Extract the (X, Y) coordinate from the center of the cell holding the provided text.  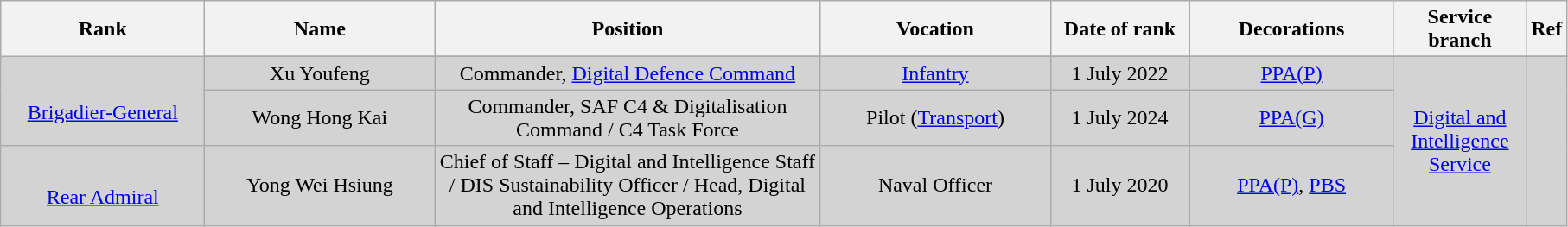
Infantry (935, 73)
Service branch (1460, 29)
Decorations (1291, 29)
Naval Officer (935, 186)
Rear Admiral (103, 186)
Position (628, 29)
PPA(P), PBS (1291, 186)
PPA(G) (1291, 117)
1 July 2022 (1120, 73)
Commander, SAF C4 & Digitalisation Command / C4 Task Force (628, 117)
Pilot (Transport) (935, 117)
Rank (103, 29)
Brigadier-General (103, 102)
Chief of Staff – Digital and Intelligence Staff / DIS Sustainability Officer / Head, Digital and Intelligence Operations (628, 186)
PPA(P) (1291, 73)
Commander, Digital Defence Command (628, 73)
Name (320, 29)
1 July 2024 (1120, 117)
Ref (1547, 29)
1 July 2020 (1120, 186)
Date of rank (1120, 29)
Wong Hong Kai (320, 117)
Vocation (935, 29)
Xu Youfeng (320, 73)
Digital and Intelligence Service (1460, 142)
Yong Wei Hsiung (320, 186)
